Extract the [x, y] coordinate from the center of the cell holding the provided text.  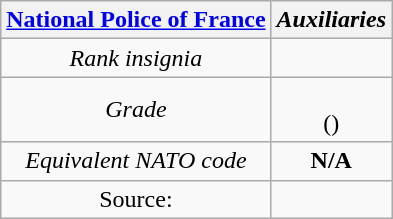
Source: [136, 199]
Auxiliaries [331, 20]
N/A [331, 161]
National Police of France [136, 20]
Grade [136, 110]
() [331, 110]
Equivalent NATO code [136, 161]
Rank insignia [136, 58]
